Return [x, y] of the center of cell containing provided text 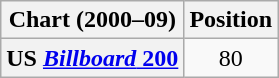
Chart (2000–09) [92, 20]
80 [231, 58]
US Billboard 200 [92, 58]
Position [231, 20]
